Detect which cell encompasses the target text, then output its [x, y] center coordinate. 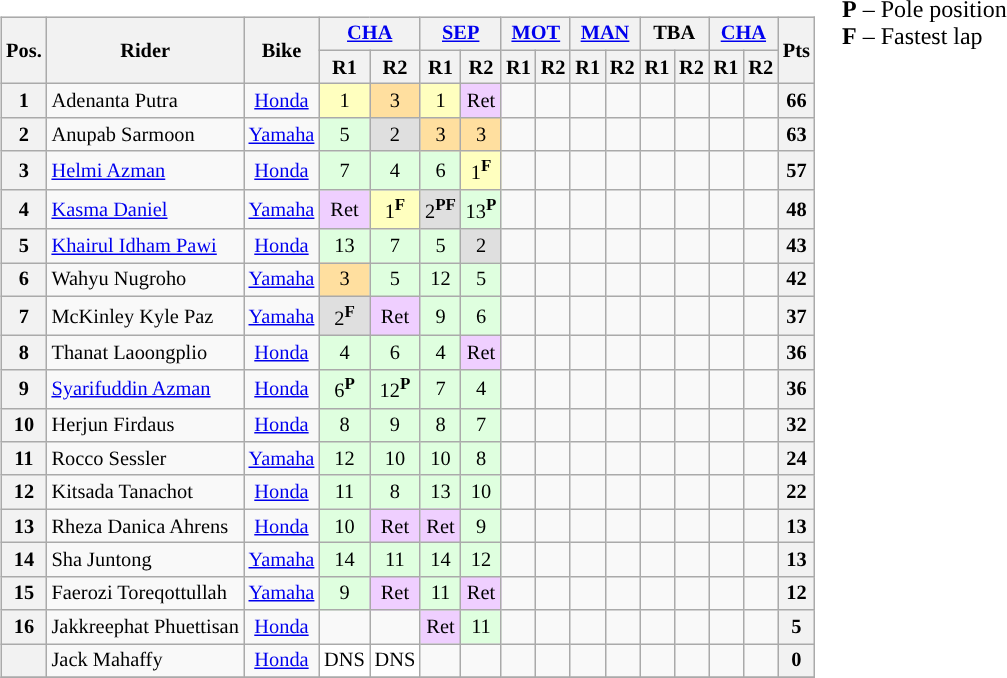
MOT [536, 34]
2PF [440, 210]
43 [796, 246]
Pts [796, 50]
Sha Juntong [146, 560]
Anupab Sarmoon [146, 135]
66 [796, 101]
Thanat Laoongplio [146, 352]
Helmi Azman [146, 170]
Khairul Idham Pawi [146, 246]
Rocco Sessler [146, 459]
MAN [604, 34]
SEP [460, 34]
Pos. [24, 50]
15 [24, 593]
Rider [146, 50]
63 [796, 135]
37 [796, 316]
16 [24, 627]
57 [796, 170]
22 [796, 492]
48 [796, 210]
42 [796, 280]
Jakkreephat Phuettisan [146, 627]
Syarifuddin Azman [146, 388]
Bike [282, 50]
Kasma Daniel [146, 210]
Adenanta Putra [146, 101]
32 [796, 425]
0 [796, 661]
2F [344, 316]
Jack Mahaffy [146, 661]
12P [395, 388]
Kitsada Tanachot [146, 492]
Rheza Danica Ahrens [146, 526]
TBA [674, 34]
Herjun Firdaus [146, 425]
McKinley Kyle Paz [146, 316]
6P [344, 388]
Faerozi Toreqottullah [146, 593]
13P [481, 210]
24 [796, 459]
Wahyu Nugroho [146, 280]
